Capture the cell that displays the provided text and extract its [X, Y] central coordinate. 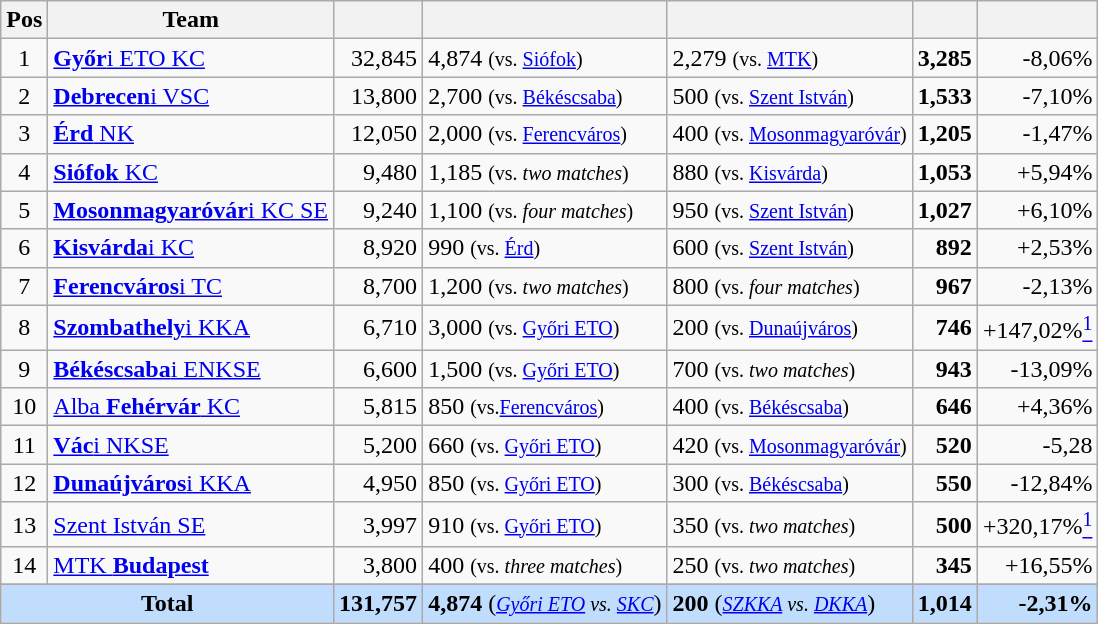
2,279 (vs. MTK) [790, 58]
4 [24, 172]
400 (vs. three matches) [545, 566]
4,874 (Győri ETO vs. SKC) [545, 604]
990 (vs. Érd) [545, 248]
-8,06% [1038, 58]
550 [944, 483]
+4,36% [1038, 407]
1,014 [944, 604]
2,700 (vs. Békéscsaba) [545, 96]
400 (vs. Békéscsaba) [790, 407]
+2,53% [1038, 248]
1,205 [944, 134]
1,533 [944, 96]
+5,94% [1038, 172]
1 [24, 58]
4,874 (vs. Siófok) [545, 58]
345 [944, 566]
2,000 (vs. Ferencváros) [545, 134]
Szent István SE [191, 524]
250 (vs. two matches) [790, 566]
-2,31% [1038, 604]
Ferencvárosi TC [191, 286]
400 (vs. Mosonmagyaróvár) [790, 134]
3,285 [944, 58]
600 (vs. Szent István) [790, 248]
9 [24, 369]
12,050 [378, 134]
Győri ETO KC [191, 58]
12 [24, 483]
131,757 [378, 604]
+147,02%1 [1038, 328]
943 [944, 369]
MTK Budapest [191, 566]
5,200 [378, 445]
967 [944, 286]
300 (vs. Békéscsaba) [790, 483]
13,800 [378, 96]
350 (vs. two matches) [790, 524]
Debreceni VSC [191, 96]
+320,17%1 [1038, 524]
2 [24, 96]
746 [944, 328]
3,997 [378, 524]
Szombathelyi KKA [191, 328]
Alba Fehérvár KC [191, 407]
1,185 (vs. two matches) [545, 172]
Békéscsabai ENKSE [191, 369]
1,053 [944, 172]
9,240 [378, 210]
420 (vs. Mosonmagyaróvár) [790, 445]
Pos [24, 20]
850 (vs. Győri ETO) [545, 483]
3,000 (vs. Győri ETO) [545, 328]
-5,28 [1038, 445]
-2,13% [1038, 286]
Mosonmagyaróvári KC SE [191, 210]
520 [944, 445]
700 (vs. two matches) [790, 369]
32,845 [378, 58]
4,950 [378, 483]
-13,09% [1038, 369]
850 (vs.Ferencváros) [545, 407]
1,027 [944, 210]
-1,47% [1038, 134]
-7,10% [1038, 96]
500 [944, 524]
Kisvárdai KC [191, 248]
910 (vs. Győri ETO) [545, 524]
6,600 [378, 369]
3,800 [378, 566]
500 (vs. Szent István) [790, 96]
11 [24, 445]
Érd NK [191, 134]
8,700 [378, 286]
6,710 [378, 328]
1,200 (vs. two matches) [545, 286]
892 [944, 248]
200 (SZKKA vs. DKKA) [790, 604]
+6,10% [1038, 210]
8,920 [378, 248]
-12,84% [1038, 483]
Team [191, 20]
9,480 [378, 172]
14 [24, 566]
660 (vs. Győri ETO) [545, 445]
13 [24, 524]
Váci NKSE [191, 445]
5 [24, 210]
1,100 (vs. four matches) [545, 210]
7 [24, 286]
880 (vs. Kisvárda) [790, 172]
646 [944, 407]
6 [24, 248]
3 [24, 134]
8 [24, 328]
800 (vs. four matches) [790, 286]
Dunaújvárosi KKA [191, 483]
950 (vs. Szent István) [790, 210]
1,500 (vs. Győri ETO) [545, 369]
5,815 [378, 407]
200 (vs. Dunaújváros) [790, 328]
Total [168, 604]
Siófok KC [191, 172]
+16,55% [1038, 566]
10 [24, 407]
